Detect which cell encompasses the target text, then output its [x, y] center coordinate. 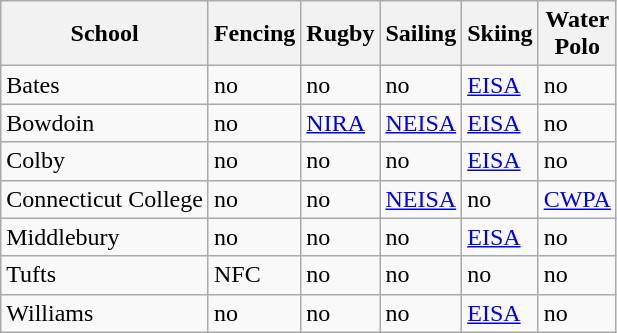
Bates [105, 85]
NFC [254, 275]
Williams [105, 313]
Rugby [340, 34]
Skiing [500, 34]
Fencing [254, 34]
Connecticut College [105, 199]
CWPA [577, 199]
Sailing [421, 34]
School [105, 34]
WaterPolo [577, 34]
Middlebury [105, 237]
Bowdoin [105, 123]
NIRA [340, 123]
Tufts [105, 275]
Colby [105, 161]
